Identify which cell holds the provided text, then report its (x, y) central coordinate. 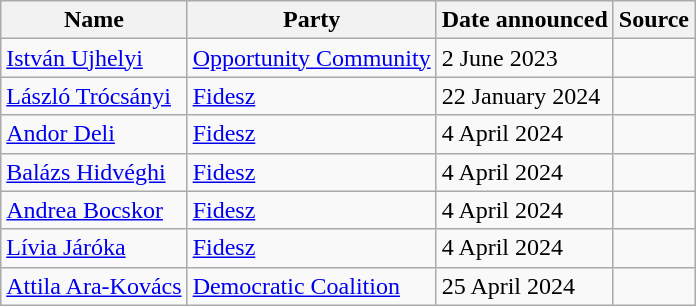
2 June 2023 (524, 58)
22 January 2024 (524, 96)
László Trócsányi (94, 96)
Source (654, 20)
Date announced (524, 20)
Opportunity Community (312, 58)
Andor Deli (94, 134)
Democratic Coalition (312, 286)
Andrea Bocskor (94, 210)
István Ujhelyi (94, 58)
Lívia Járóka (94, 248)
Party (312, 20)
Balázs Hidvéghi (94, 172)
Attila Ara-Kovács (94, 286)
25 April 2024 (524, 286)
Name (94, 20)
